Output the [x, y] coordinate of the center of the cell containing the given text.  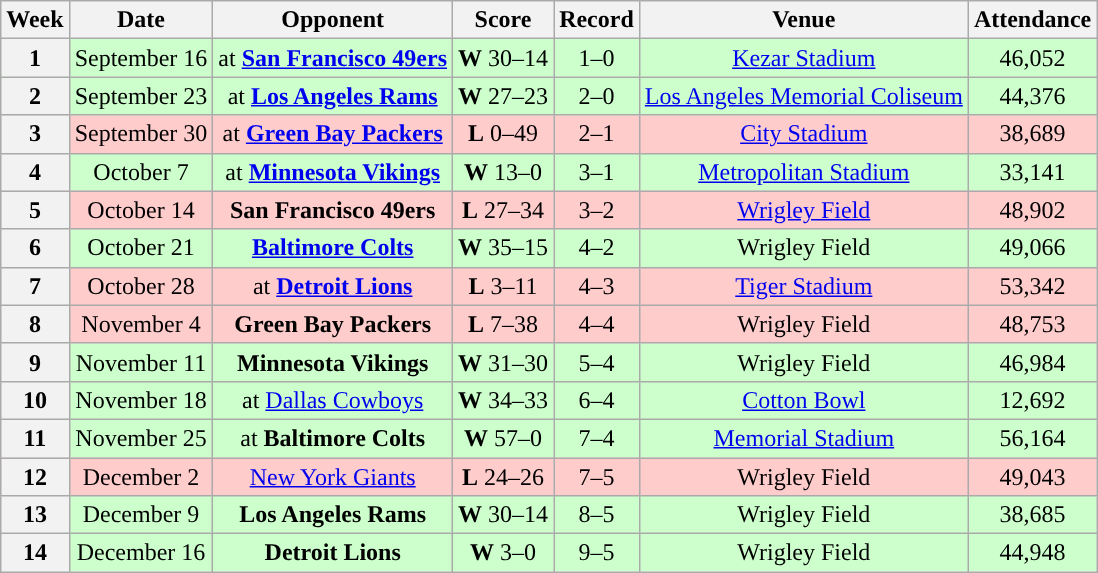
at Green Bay Packers [333, 134]
at Baltimore Colts [333, 438]
53,342 [1032, 286]
Kezar Stadium [804, 58]
Week [35, 20]
at Los Angeles Rams [333, 96]
Minnesota Vikings [333, 362]
at San Francisco 49ers [333, 58]
October 7 [141, 172]
L 24–26 [504, 477]
1 [35, 58]
Detroit Lions [333, 553]
October 14 [141, 210]
Attendance [1032, 20]
San Francisco 49ers [333, 210]
Opponent [333, 20]
38,685 [1032, 515]
56,164 [1032, 438]
L 3–11 [504, 286]
4–3 [597, 286]
W 31–30 [504, 362]
13 [35, 515]
38,689 [1032, 134]
8–5 [597, 515]
44,376 [1032, 96]
September 16 [141, 58]
L 27–34 [504, 210]
at Dallas Cowboys [333, 400]
Cotton Bowl [804, 400]
5 [35, 210]
11 [35, 438]
W 35–15 [504, 248]
12,692 [1032, 400]
W 13–0 [504, 172]
at Minnesota Vikings [333, 172]
November 4 [141, 324]
7 [35, 286]
City Stadium [804, 134]
10 [35, 400]
8 [35, 324]
W 57–0 [504, 438]
9 [35, 362]
2–0 [597, 96]
at Detroit Lions [333, 286]
Los Angeles Rams [333, 515]
October 28 [141, 286]
Metropolitan Stadium [804, 172]
Tiger Stadium [804, 286]
46,984 [1032, 362]
48,902 [1032, 210]
September 30 [141, 134]
4 [35, 172]
Venue [804, 20]
Green Bay Packers [333, 324]
4–4 [597, 324]
L 0–49 [504, 134]
48,753 [1032, 324]
Baltimore Colts [333, 248]
Los Angeles Memorial Coliseum [804, 96]
49,043 [1032, 477]
W 3–0 [504, 553]
Date [141, 20]
3–2 [597, 210]
5–4 [597, 362]
2 [35, 96]
November 25 [141, 438]
W 34–33 [504, 400]
September 23 [141, 96]
3 [35, 134]
L 7–38 [504, 324]
33,141 [1032, 172]
Record [597, 20]
W 27–23 [504, 96]
October 21 [141, 248]
46,052 [1032, 58]
6 [35, 248]
49,066 [1032, 248]
December 16 [141, 553]
14 [35, 553]
Memorial Stadium [804, 438]
2–1 [597, 134]
6–4 [597, 400]
November 18 [141, 400]
7–4 [597, 438]
3–1 [597, 172]
November 11 [141, 362]
9–5 [597, 553]
4–2 [597, 248]
7–5 [597, 477]
44,948 [1032, 553]
12 [35, 477]
Score [504, 20]
December 2 [141, 477]
1–0 [597, 58]
December 9 [141, 515]
New York Giants [333, 477]
